Detect which cell encompasses the target text, then output its (x, y) center coordinate. 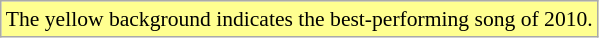
The yellow background indicates the best-performing song of 2010. (300, 19)
